Locate the cell with the specified text and output its [X, Y] center coordinate. 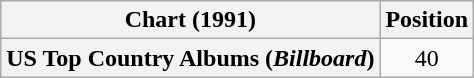
40 [427, 58]
Chart (1991) [190, 20]
US Top Country Albums (Billboard) [190, 58]
Position [427, 20]
